Output the (x, y) coordinate of the center of the cell containing the given text.  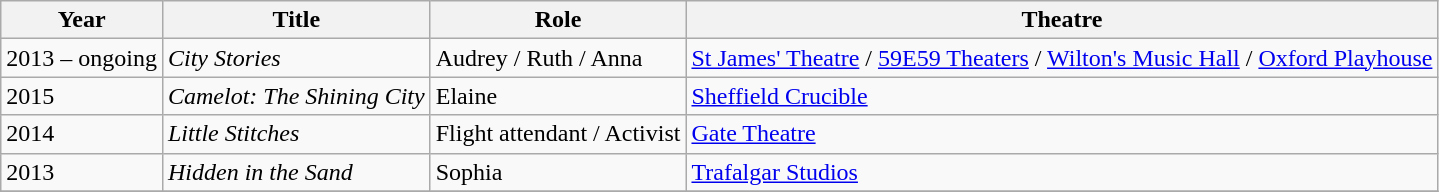
Trafalgar Studios (1062, 172)
2013 – ongoing (82, 58)
Theatre (1062, 20)
Sophia (558, 172)
St James' Theatre / 59E59 Theaters / Wilton's Music Hall / Oxford Playhouse (1062, 58)
Title (296, 20)
Gate Theatre (1062, 134)
Audrey / Ruth / Anna (558, 58)
2015 (82, 96)
Sheffield Crucible (1062, 96)
Role (558, 20)
2014 (82, 134)
Hidden in the Sand (296, 172)
Flight attendant / Activist (558, 134)
Little Stitches (296, 134)
2013 (82, 172)
Elaine (558, 96)
City Stories (296, 58)
Camelot: The Shining City (296, 96)
Year (82, 20)
